Determine the (x, y) coordinate at the center of the cell enclosing the given text.  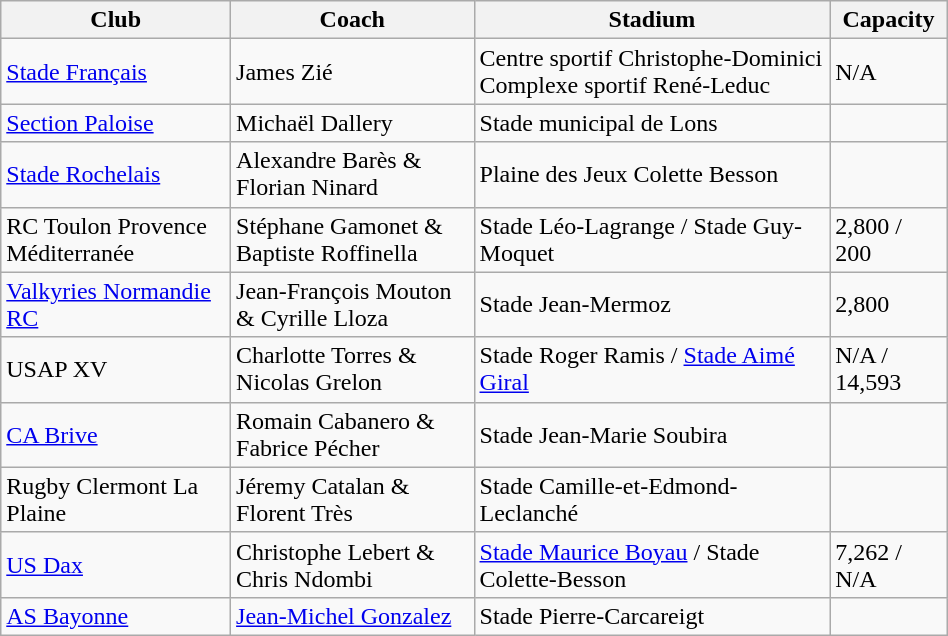
Stade Léo-Lagrange / Stade Guy-Moquet (652, 240)
Romain Cabanero & Fabrice Pécher (352, 434)
Club (116, 20)
Stéphane Gamonet & Baptiste Roffinella (352, 240)
USAP XV (116, 370)
Stade Camille-et-Edmond-Leclanché (652, 500)
Alexandre Barès & Florian Ninard (352, 174)
AS Bayonne (116, 616)
Stade Rochelais (116, 174)
Stade Jean-Mermoz (652, 304)
N/A / 14,593 (888, 370)
Stade municipal de Lons (652, 123)
RC Toulon Provence Méditerranée (116, 240)
Valkyries Normandie RC (116, 304)
Stade Français (116, 72)
Jéremy Catalan & Florent Très (352, 500)
Stade Jean-Marie Soubira (652, 434)
CA Brive (116, 434)
N/A (888, 72)
James Zié (352, 72)
7,262 / N/A (888, 564)
Coach (352, 20)
Charlotte Torres & Nicolas Grelon (352, 370)
Centre sportif Christophe-Dominici Complexe sportif René-Leduc (652, 72)
Stadium (652, 20)
Michaël Dallery (352, 123)
Stade Roger Ramis / Stade Aimé Giral (652, 370)
Section Paloise (116, 123)
Stade Pierre-Carcareigt (652, 616)
Christophe Lebert & Chris Ndombi (352, 564)
Jean-Michel Gonzalez (352, 616)
2,800 (888, 304)
Jean-François Mouton & Cyrille Lloza (352, 304)
Stade Maurice Boyau / Stade Colette-Besson (652, 564)
Plaine des Jeux Colette Besson (652, 174)
US Dax (116, 564)
Capacity (888, 20)
2,800 / 200 (888, 240)
Rugby Clermont La Plaine (116, 500)
